Output the [x, y] coordinate of the center of the cell containing the given text.  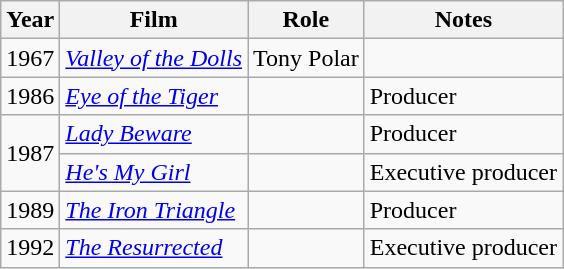
Year [30, 20]
The Iron Triangle [154, 210]
Role [306, 20]
Notes [463, 20]
1986 [30, 96]
Lady Beware [154, 134]
1967 [30, 58]
The Resurrected [154, 248]
Tony Polar [306, 58]
He's My Girl [154, 172]
1989 [30, 210]
Valley of the Dolls [154, 58]
1992 [30, 248]
1987 [30, 153]
Eye of the Tiger [154, 96]
Film [154, 20]
